From the cell containing the given text, extract its center point as [X, Y] coordinate. 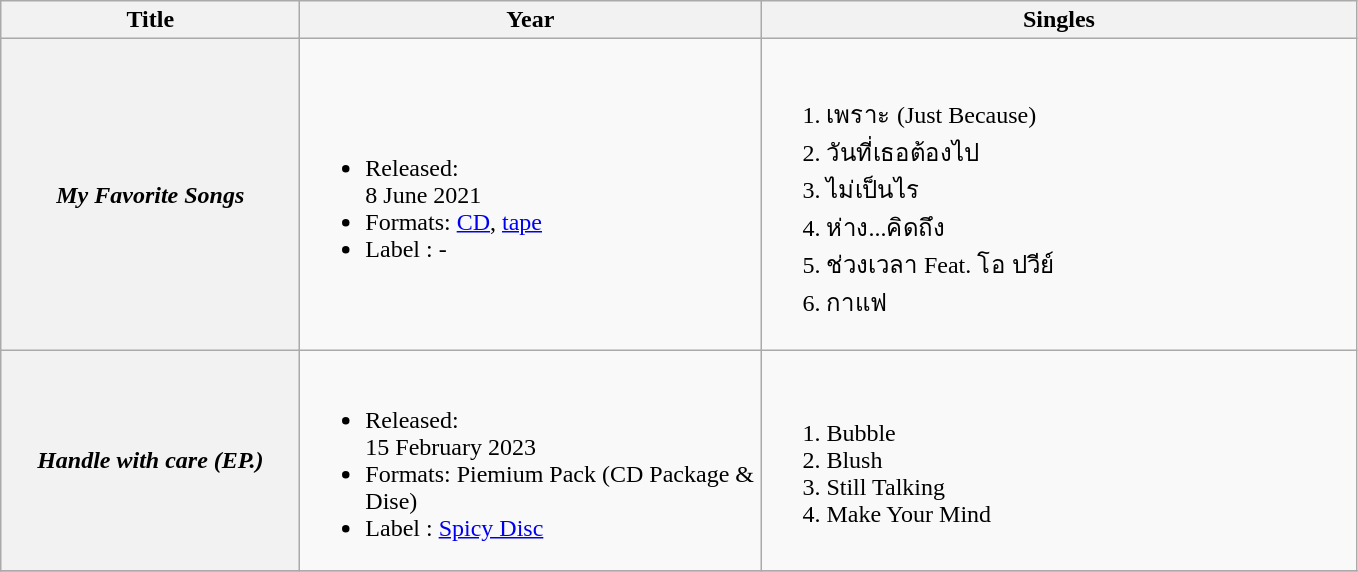
BubbleBlushStill TalkingMake Your Mind [1059, 460]
My Favorite Songs [150, 194]
Released: 8 June 2021Formats: CD, tapeLabel : - [530, 194]
Singles [1059, 20]
Title [150, 20]
Handle with care (EP.) [150, 460]
Released: 15 February 2023Formats: Piemium Pack (CD Package & Dise)Label : Spicy Disc [530, 460]
เพราะ (Just Because)วันที่เธอต้องไปไม่เป็นไรห่าง...คิดถึงช่วงเวลา Feat. โอ ปวีย์กาแฟ [1059, 194]
Year [530, 20]
